Return (X, Y) of the center of cell containing provided text 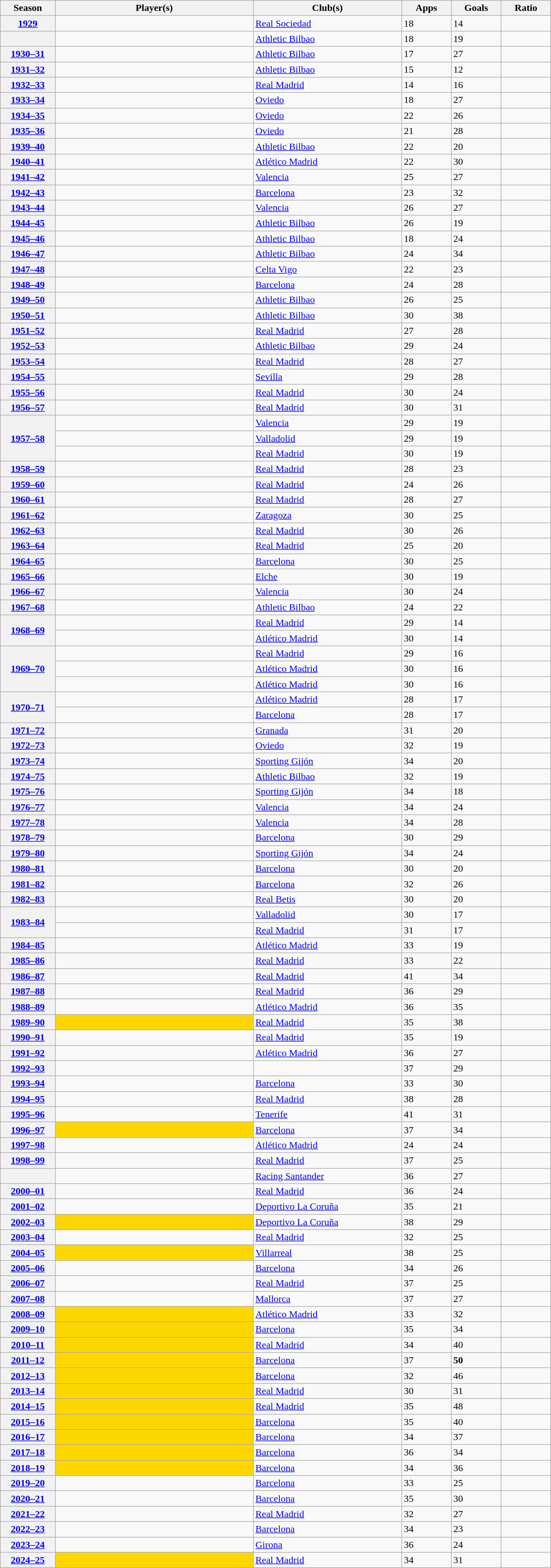
1982–83 (28, 899)
1935–36 (28, 131)
1994–95 (28, 1099)
Tenerife (327, 1114)
2012–13 (28, 1375)
1944–45 (28, 223)
1984–85 (28, 945)
1943–44 (28, 208)
1965–66 (28, 576)
2016–17 (28, 1437)
1947–48 (28, 269)
Mallorca (327, 1299)
1952–53 (28, 346)
1958–59 (28, 469)
Player(s) (154, 8)
1988–89 (28, 1007)
Villarreal (327, 1253)
50 (476, 1360)
1975–76 (28, 792)
1932–33 (28, 85)
1998–99 (28, 1160)
1991–92 (28, 1053)
1974–75 (28, 776)
Club(s) (327, 8)
1929 (28, 23)
1946–47 (28, 254)
46 (476, 1375)
Sevilla (327, 377)
1960–61 (28, 500)
Real Sociedad (327, 23)
1992–93 (28, 1068)
1959–60 (28, 484)
Real Betis (327, 899)
2020–21 (28, 1499)
2009–10 (28, 1329)
Goals (476, 8)
1978–79 (28, 838)
1939–40 (28, 146)
1971–72 (28, 730)
1996–97 (28, 1130)
1940–41 (28, 161)
2018–19 (28, 1468)
1951–52 (28, 331)
1963–64 (28, 546)
12 (476, 69)
1987–88 (28, 992)
2002–03 (28, 1222)
1954–55 (28, 377)
1941–42 (28, 177)
1930–31 (28, 54)
Celta Vigo (327, 269)
1962–63 (28, 530)
1972–73 (28, 746)
1950–51 (28, 315)
2007–08 (28, 1299)
1942–43 (28, 193)
2024–25 (28, 1560)
2014–15 (28, 1406)
1983–84 (28, 922)
1934–35 (28, 115)
1995–96 (28, 1114)
Zaragoza (327, 515)
Season (28, 8)
1949–50 (28, 300)
2017–18 (28, 1453)
2013–14 (28, 1391)
2021–22 (28, 1514)
1957–58 (28, 438)
1990–91 (28, 1038)
1931–32 (28, 69)
1997–98 (28, 1145)
1967–68 (28, 607)
2023–24 (28, 1545)
Elche (327, 576)
15 (426, 69)
2019–20 (28, 1483)
1970–71 (28, 707)
Girona (327, 1545)
2004–05 (28, 1253)
2003–04 (28, 1237)
1961–62 (28, 515)
2011–12 (28, 1360)
1977–78 (28, 822)
48 (476, 1406)
2008–09 (28, 1314)
2005–06 (28, 1268)
1993–94 (28, 1084)
2010–11 (28, 1345)
1985–86 (28, 961)
1964–65 (28, 561)
2022–23 (28, 1529)
1973–74 (28, 761)
1933–34 (28, 100)
1968–69 (28, 630)
1948–49 (28, 285)
1979–80 (28, 853)
2015–16 (28, 1421)
1969–70 (28, 669)
2006–07 (28, 1283)
1953–54 (28, 361)
2001–02 (28, 1207)
1986–87 (28, 976)
1980–81 (28, 868)
1956–57 (28, 407)
Ratio (526, 8)
1981–82 (28, 884)
1945–46 (28, 239)
1955–56 (28, 392)
Granada (327, 730)
1976–77 (28, 807)
Apps (426, 8)
Racing Santander (327, 1176)
1989–90 (28, 1022)
1966–67 (28, 592)
2000–01 (28, 1191)
